Find where the given text appears and provide that cell's center as [X, Y] coordinate. 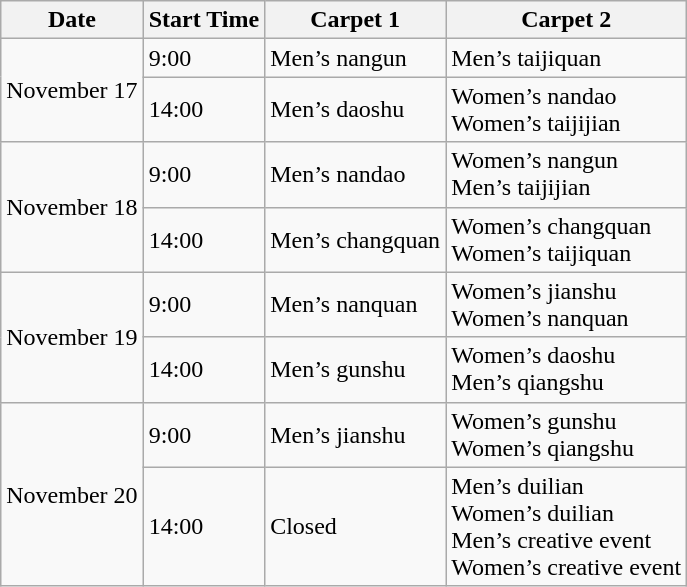
Men’s jianshu [356, 434]
Date [72, 20]
Women’s changquan Women’s taijiquan [566, 240]
November 18 [72, 207]
Men’s gunshu [356, 370]
Closed [356, 526]
Men’s changquan [356, 240]
Carpet 2 [566, 20]
November 19 [72, 337]
Men’s nangun [356, 58]
Men’s nanquan [356, 304]
Start Time [204, 20]
Carpet 1 [356, 20]
November 17 [72, 90]
Women’s jianshu Women’s nanquan [566, 304]
Women’s daoshu Men’s qiangshu [566, 370]
Women’s gunshu Women’s qiangshu [566, 434]
Men’s duilian Women’s duilian Men’s creative event Women’s creative event [566, 526]
Men’s nandao [356, 174]
Women’s nandao Women’s taijijian [566, 110]
Women’s nangun Men’s taijijian [566, 174]
November 20 [72, 494]
Men’s daoshu [356, 110]
Men’s taijiquan [566, 58]
